Pinpoint the cell where the given text exists, returning its [X, Y] midpoint coordinate. 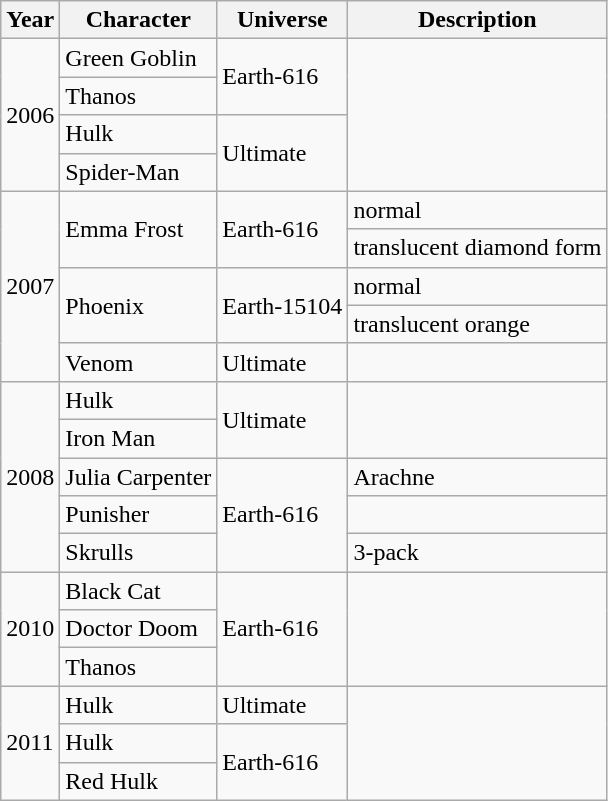
2011 [30, 743]
Arachne [478, 477]
Spider-Man [138, 172]
2008 [30, 476]
2006 [30, 115]
translucent orange [478, 324]
2010 [30, 629]
Description [478, 20]
Doctor Doom [138, 629]
Iron Man [138, 438]
Skrulls [138, 553]
Phoenix [138, 305]
Julia Carpenter [138, 477]
Green Goblin [138, 58]
translucent diamond form [478, 248]
Year [30, 20]
Emma Frost [138, 229]
Punisher [138, 515]
2007 [30, 286]
3-pack [478, 553]
Universe [282, 20]
Character [138, 20]
Black Cat [138, 591]
Red Hulk [138, 781]
Earth-15104 [282, 305]
Venom [138, 362]
